Capture the cell that displays the provided text and extract its [X, Y] central coordinate. 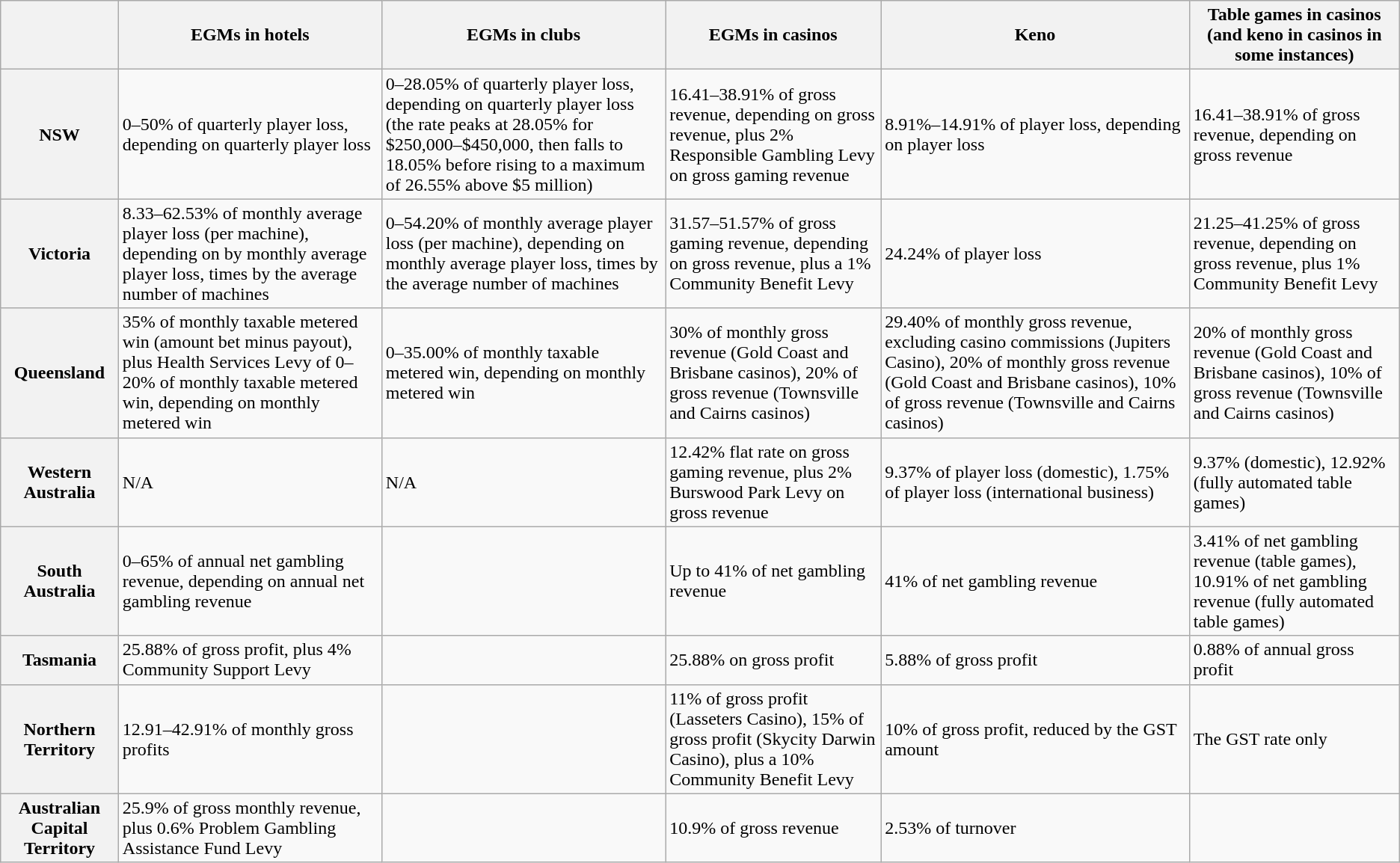
30% of monthly gross revenue (Gold Coast and Brisbane casinos), 20% of gross revenue (Townsville and Cairns casinos) [773, 372]
21.25–41.25% of gross revenue, depending on gross revenue, plus 1% Community Benefit Levy [1294, 254]
Australian Capital Territory [60, 828]
8.91%–14.91% of player loss, depending on player loss [1035, 135]
Tasmania [60, 660]
EGMs in clubs [524, 35]
Victoria [60, 254]
8.33–62.53% of monthly average player loss (per machine), depending on by monthly average player loss, times by the average number of machines [250, 254]
41% of net gambling revenue [1035, 581]
2.53% of turnover [1035, 828]
25.88% of gross profit, plus 4% Community Support Levy [250, 660]
3.41% of net gambling revenue (table games), 10.91% of net gambling revenue (fully automated table games) [1294, 581]
Table games in casinos (and keno in casinos in some instances) [1294, 35]
5.88% of gross profit [1035, 660]
Queensland [60, 372]
16.41–38.91% of gross revenue, depending on gross revenue, plus 2% Responsible Gambling Levy on gross gaming revenue [773, 135]
The GST rate only [1294, 739]
NSW [60, 135]
12.91–42.91% of monthly gross profits [250, 739]
0.88% of annual gross profit [1294, 660]
EGMs in hotels [250, 35]
11% of gross profit (Lasseters Casino), 15% of gross profit (Skycity Darwin Casino), plus a 10% Community Benefit Levy [773, 739]
South Australia [60, 581]
EGMs in casinos [773, 35]
0–50% of quarterly player loss, depending on quarterly player loss [250, 135]
31.57–51.57% of gross gaming revenue, depending on gross revenue, plus a 1% Community Benefit Levy [773, 254]
Northern Territory [60, 739]
Up to 41% of net gambling revenue [773, 581]
10.9% of gross revenue [773, 828]
Western Australia [60, 482]
0–54.20% of monthly average player loss (per machine), depending on monthly average player loss, times by the average number of machines [524, 254]
25.9% of gross monthly revenue, plus 0.6% Problem Gambling Assistance Fund Levy [250, 828]
20% of monthly gross revenue (Gold Coast and Brisbane casinos), 10% of gross revenue (Townsville and Cairns casinos) [1294, 372]
16.41–38.91% of gross revenue, depending on gross revenue [1294, 135]
Keno [1035, 35]
10% of gross profit, reduced by the GST amount [1035, 739]
12.42% flat rate on gross gaming revenue, plus 2% Burswood Park Levy on gross revenue [773, 482]
0–35.00% of monthly taxable metered win, depending on monthly metered win [524, 372]
0–65% of annual net gambling revenue, depending on annual net gambling revenue [250, 581]
9.37% of player loss (domestic), 1.75% of player loss (international business) [1035, 482]
24.24% of player loss [1035, 254]
9.37% (domestic), 12.92% (fully automated table games) [1294, 482]
25.88% on gross profit [773, 660]
